Identify which cell holds the provided text, then report its [X, Y] central coordinate. 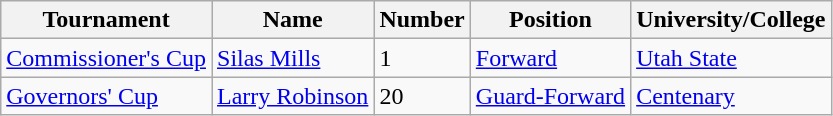
Utah State [731, 58]
Number [422, 20]
20 [422, 96]
Tournament [106, 20]
Name [293, 20]
Centenary [731, 96]
1 [422, 58]
University/College [731, 20]
Commissioner's Cup [106, 58]
Governors' Cup [106, 96]
Forward [550, 58]
Guard-Forward [550, 96]
Larry Robinson [293, 96]
Position [550, 20]
Silas Mills [293, 58]
